From the cell containing the given text, extract its center point as (X, Y) coordinate. 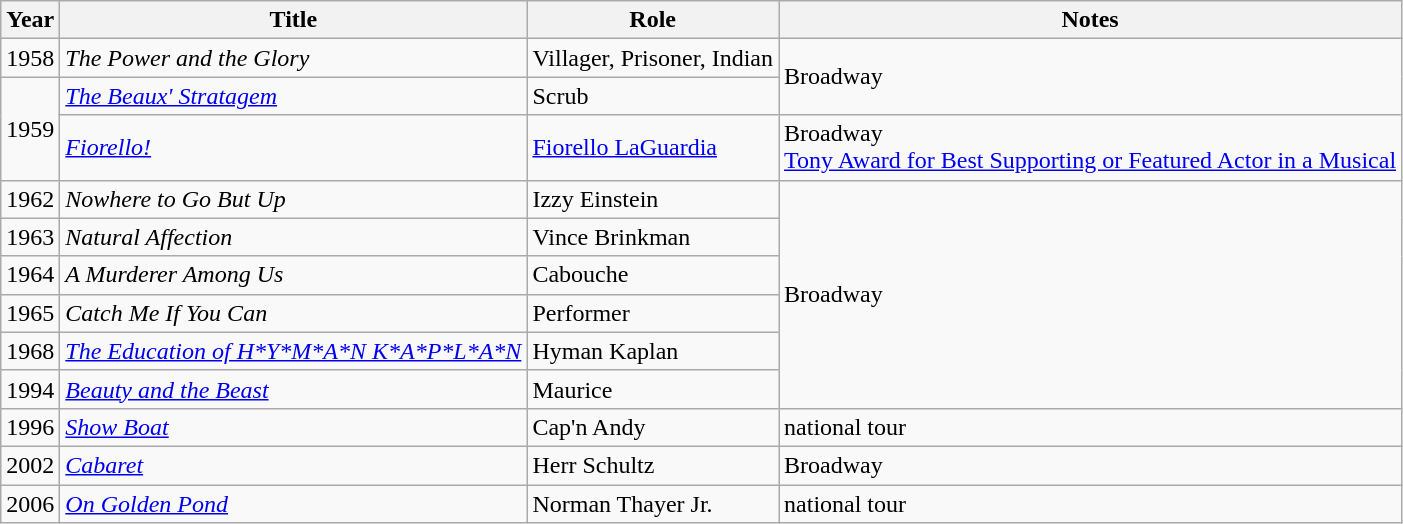
The Beaux' Stratagem (294, 96)
A Murderer Among Us (294, 275)
Show Boat (294, 427)
BroadwayTony Award for Best Supporting or Featured Actor in a Musical (1090, 148)
Villager, Prisoner, Indian (653, 58)
Nowhere to Go But Up (294, 199)
1958 (30, 58)
1994 (30, 389)
Scrub (653, 96)
1965 (30, 313)
Cabouche (653, 275)
1964 (30, 275)
Maurice (653, 389)
The Power and the Glory (294, 58)
Hyman Kaplan (653, 351)
Beauty and the Beast (294, 389)
Herr Schultz (653, 465)
Norman Thayer Jr. (653, 503)
1968 (30, 351)
Cap'n Andy (653, 427)
Natural Affection (294, 237)
Performer (653, 313)
1996 (30, 427)
Year (30, 20)
Title (294, 20)
Catch Me If You Can (294, 313)
Cabaret (294, 465)
The Education of H*Y*M*A*N K*A*P*L*A*N (294, 351)
Izzy Einstein (653, 199)
Vince Brinkman (653, 237)
2006 (30, 503)
1963 (30, 237)
Role (653, 20)
2002 (30, 465)
Fiorello LaGuardia (653, 148)
Notes (1090, 20)
On Golden Pond (294, 503)
Fiorello! (294, 148)
1962 (30, 199)
1959 (30, 128)
